Detect which cell encompasses the target text, then output its [X, Y] center coordinate. 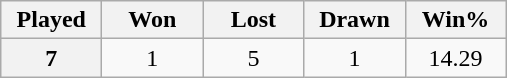
5 [254, 58]
Lost [254, 20]
7 [52, 58]
Drawn [354, 20]
Win% [456, 20]
Won [152, 20]
Played [52, 20]
14.29 [456, 58]
